Scan for the cell matching the given text and deliver its (x, y) coordinate at center. 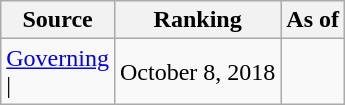
As of (313, 20)
Governing| (58, 72)
Ranking (197, 20)
Source (58, 20)
October 8, 2018 (197, 72)
